Return the (X, Y) coordinate for the center point of the cell that contains the specified text.  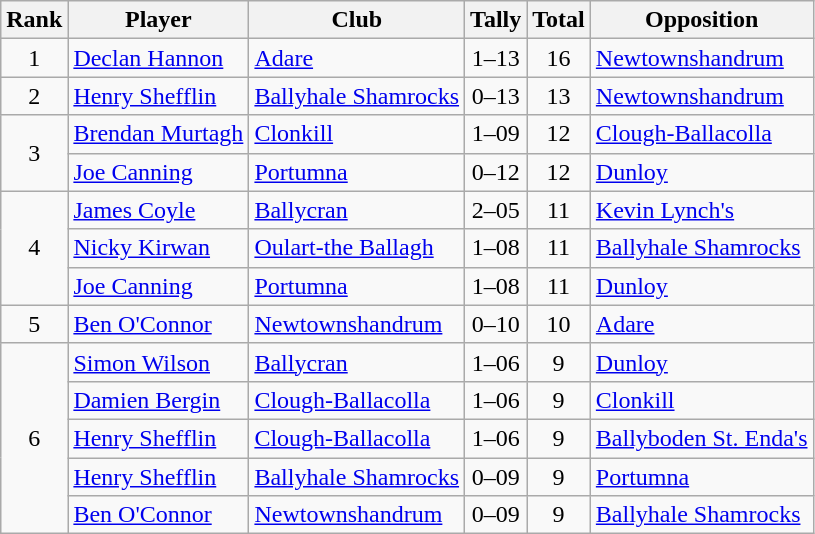
Opposition (702, 20)
Simon Wilson (158, 362)
10 (559, 324)
1–13 (496, 58)
6 (34, 438)
Ballyboden St. Enda's (702, 438)
Oulart-the Ballagh (357, 248)
James Coyle (158, 210)
Damien Bergin (158, 400)
3 (34, 153)
5 (34, 324)
Player (158, 20)
Nicky Kirwan (158, 248)
2–05 (496, 210)
0–10 (496, 324)
2 (34, 96)
4 (34, 248)
1–09 (496, 134)
0–12 (496, 172)
1 (34, 58)
Tally (496, 20)
Kevin Lynch's (702, 210)
Brendan Murtagh (158, 134)
16 (559, 58)
0–13 (496, 96)
Total (559, 20)
Declan Hannon (158, 58)
13 (559, 96)
Rank (34, 20)
Club (357, 20)
